Identify which cell holds the provided text, then report its [x, y] central coordinate. 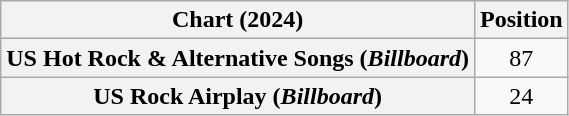
US Rock Airplay (Billboard) [238, 96]
Position [521, 20]
87 [521, 58]
Chart (2024) [238, 20]
24 [521, 96]
US Hot Rock & Alternative Songs (Billboard) [238, 58]
